Find where the given text appears and provide that cell's center as [x, y] coordinate. 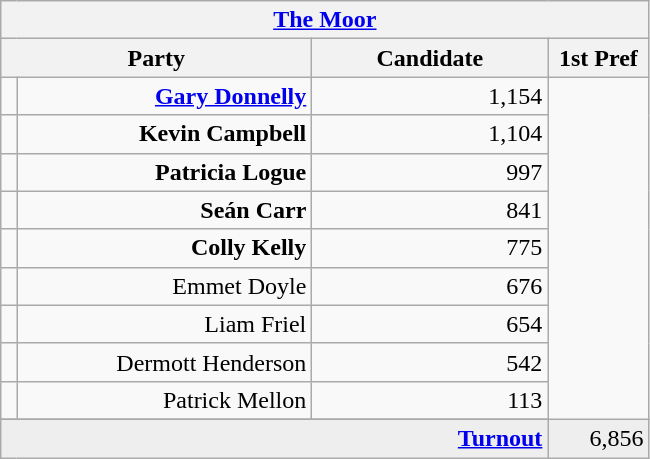
Seán Carr [164, 210]
676 [430, 286]
Patrick Mellon [164, 400]
997 [430, 172]
Candidate [430, 58]
654 [430, 324]
The Moor [325, 20]
Patricia Logue [164, 172]
Gary Donnelly [164, 96]
Emmet Doyle [164, 286]
Turnout [274, 438]
841 [430, 210]
Liam Friel [164, 324]
1st Pref [598, 58]
Dermott Henderson [164, 362]
Colly Kelly [164, 248]
1,154 [430, 96]
Party [156, 58]
1,104 [430, 134]
Kevin Campbell [164, 134]
113 [430, 400]
775 [430, 248]
6,856 [598, 438]
542 [430, 362]
